Extract the [X, Y] coordinate from the center of the cell holding the provided text.  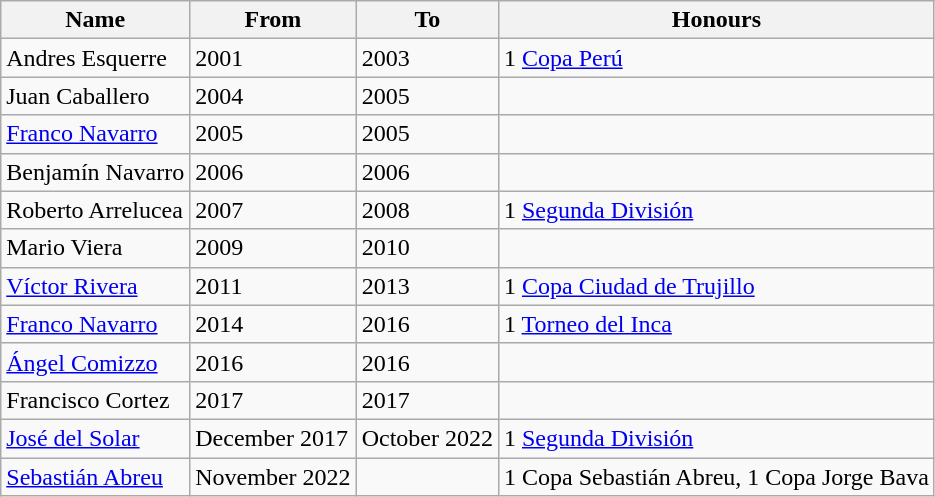
1 Copa Perú [716, 58]
From [273, 20]
2009 [273, 248]
Name [96, 20]
1 Copa Sebastián Abreu, 1 Copa Jorge Bava [716, 477]
2003 [427, 58]
2007 [273, 210]
2010 [427, 248]
December 2017 [273, 438]
2004 [273, 96]
Sebastián Abreu [96, 477]
Ángel Comizzo [96, 362]
Víctor Rivera [96, 286]
2014 [273, 324]
José del Solar [96, 438]
1 Torneo del Inca [716, 324]
2008 [427, 210]
Benjamín Navarro [96, 172]
2011 [273, 286]
1 Copa Ciudad de Trujillo [716, 286]
November 2022 [273, 477]
2013 [427, 286]
2001 [273, 58]
To [427, 20]
Mario Viera [96, 248]
Andres Esquerre [96, 58]
Juan Caballero [96, 96]
Honours [716, 20]
October 2022 [427, 438]
Francisco Cortez [96, 400]
Roberto Arrelucea [96, 210]
